Search for the cell housing the specified text and yield its (X, Y) center coordinate. 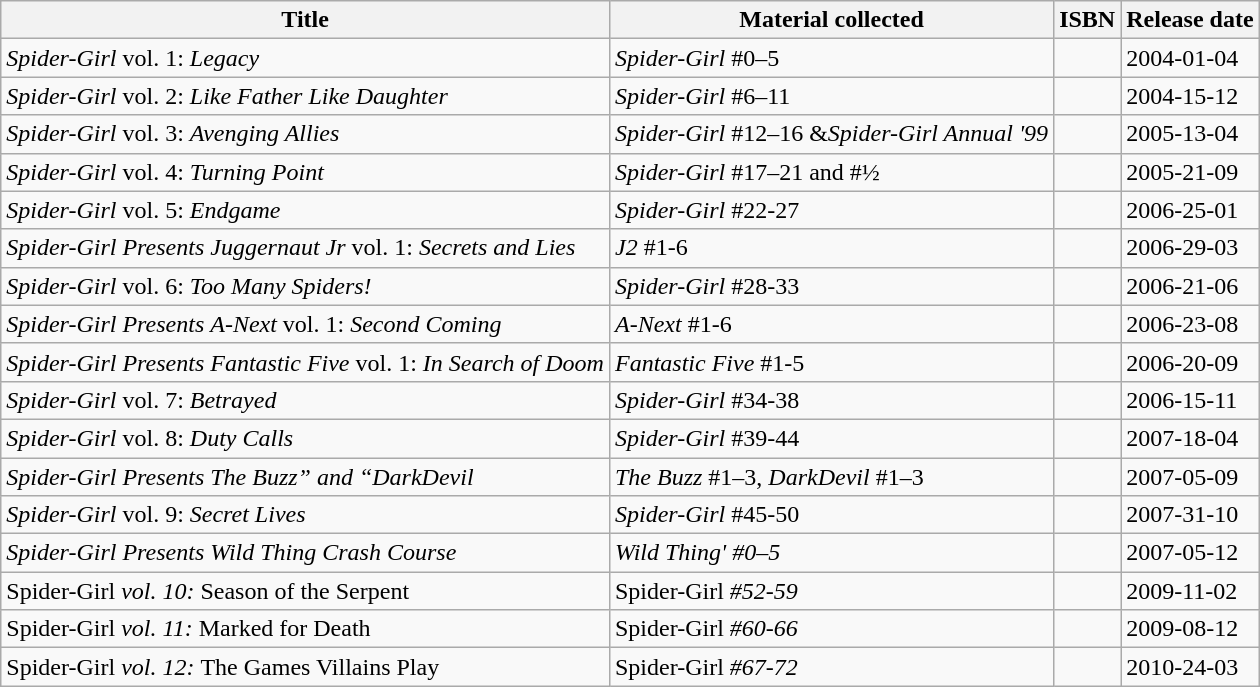
2007-05-12 (1190, 553)
2007-05-09 (1190, 477)
Spider-Girl #60-66 (831, 629)
2005-21-09 (1190, 172)
Spider-Girl vol. 10: Season of the Serpent (306, 591)
Spider-Girl #17–21 and #½ (831, 172)
2007-18-04 (1190, 438)
2006-29-03 (1190, 248)
Fantastic Five #1-5 (831, 362)
2006-20-09 (1190, 362)
2009-11-02 (1190, 591)
Spider-Girl #45-50 (831, 515)
Spider-Girl Presents Juggernaut Jr vol. 1: Secrets and Lies (306, 248)
Spider-Girl vol. 12: The Games Villains Play (306, 667)
2009-08-12 (1190, 629)
Spider-Girl #39-44 (831, 438)
Spider-Girl #52-59 (831, 591)
2006-25-01 (1190, 210)
2007-31-10 (1190, 515)
J2 #1-6 (831, 248)
2006-15-11 (1190, 400)
Spider-Girl vol. 9: Secret Lives (306, 515)
Spider-Girl Presents Wild Thing Crash Course (306, 553)
Spider-Girl #12–16 &Spider-Girl Annual '99 (831, 134)
ISBN (1088, 20)
The Buzz #1–3, DarkDevil #1–3 (831, 477)
Spider-Girl vol. 7: Betrayed (306, 400)
Spider-Girl Presents Fantastic Five vol. 1: In Search of Doom (306, 362)
Spider-Girl Presents A-Next vol. 1: Second Coming (306, 324)
Spider-Girl #34-38 (831, 400)
Spider-Girl vol. 5: Endgame (306, 210)
Wild Thing' #0–5 (831, 553)
Spider-Girl vol. 6: Too Many Spiders! (306, 286)
Spider-Girl vol. 8: Duty Calls (306, 438)
Spider-Girl vol. 1: Legacy (306, 58)
Spider-Girl #67-72 (831, 667)
2005-13-04 (1190, 134)
A-Next #1-6 (831, 324)
Spider-Girl vol. 3: Avenging Allies (306, 134)
2004-01-04 (1190, 58)
Title (306, 20)
Spider-Girl vol. 2: Like Father Like Daughter (306, 96)
2004-15-12 (1190, 96)
Spider-Girl Presents The Buzz” and “DarkDevil (306, 477)
2006-21-06 (1190, 286)
Spider-Girl #28-33 (831, 286)
2010-24-03 (1190, 667)
Spider-Girl #0–5 (831, 58)
Release date (1190, 20)
Spider-Girl #22-27 (831, 210)
2006-23-08 (1190, 324)
Spider-Girl vol. 4: Turning Point (306, 172)
Spider-Girl vol. 11: Marked for Death (306, 629)
Spider-Girl #6–11 (831, 96)
Material collected (831, 20)
